Scan for the cell matching the given text and deliver its [X, Y] coordinate at center. 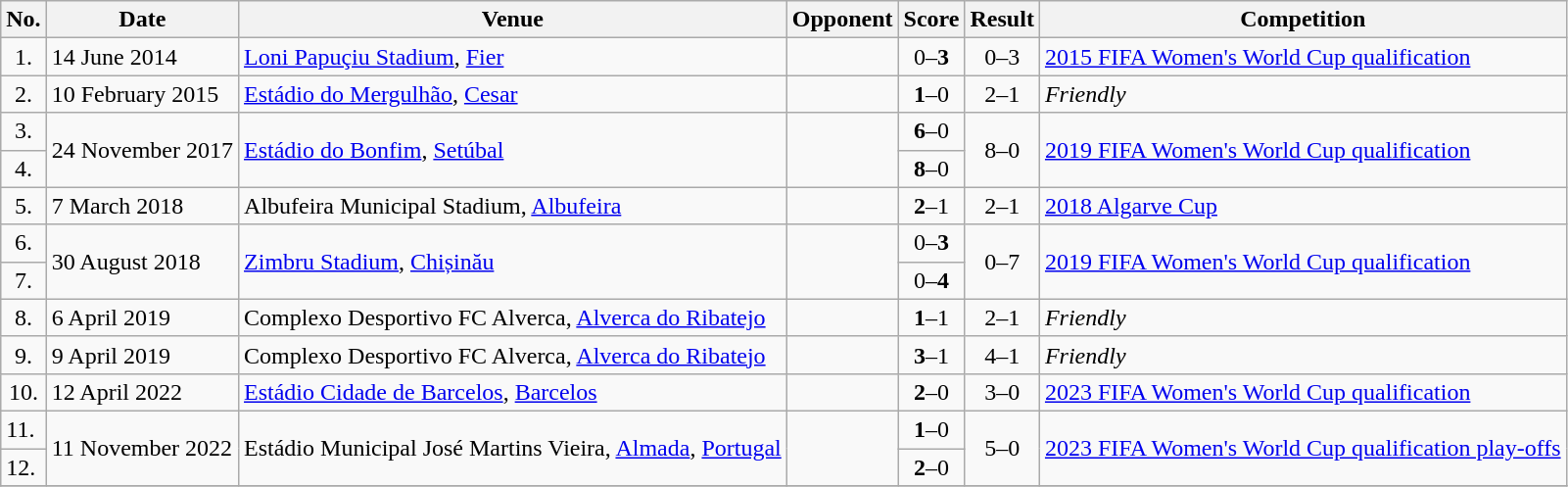
5. [24, 206]
Competition [1303, 20]
Score [931, 20]
5–0 [1002, 448]
Loni Papuçiu Stadium, Fier [513, 57]
7 March 2018 [142, 206]
4–1 [1002, 355]
12. [24, 467]
Result [1002, 20]
1. [24, 57]
No. [24, 20]
Date [142, 20]
2015 FIFA Women's World Cup qualification [1303, 57]
14 June 2014 [142, 57]
2023 FIFA Women's World Cup qualification play-offs [1303, 448]
2023 FIFA Women's World Cup qualification [1303, 392]
1–1 [931, 317]
6 April 2019 [142, 317]
Albufeira Municipal Stadium, Albufeira [513, 206]
2018 Algarve Cup [1303, 206]
4. [24, 169]
Estádio Cidade de Barcelos, Barcelos [513, 392]
Estádio do Mergulhão, Cesar [513, 94]
11. [24, 429]
8. [24, 317]
Zimbru Stadium, Chișinău [513, 262]
30 August 2018 [142, 262]
12 April 2022 [142, 392]
9. [24, 355]
11 November 2022 [142, 448]
24 November 2017 [142, 150]
Estádio Municipal José Martins Vieira, Almada, Portugal [513, 448]
Venue [513, 20]
10 February 2015 [142, 94]
Estádio do Bonfim, Setúbal [513, 150]
0–7 [1002, 262]
0–4 [931, 280]
3–0 [1002, 392]
2. [24, 94]
9 April 2019 [142, 355]
10. [24, 392]
7. [24, 280]
3. [24, 131]
6–0 [931, 131]
Opponent [842, 20]
3–1 [931, 355]
6. [24, 243]
